For the text-containing cell, return its midpoint in (x, y) coordinate format. 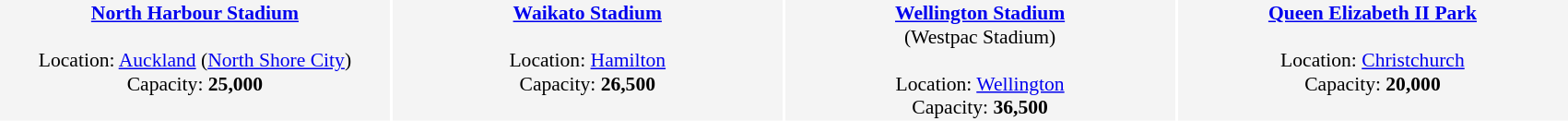
North Harbour StadiumLocation: Auckland (North Shore City) Capacity: 25,000 (195, 60)
Queen Elizabeth II ParkLocation: Christchurch Capacity: 20,000 (1373, 60)
Waikato StadiumLocation: Hamilton Capacity: 26,500 (588, 60)
Wellington Stadium(Westpac Stadium)Location: Wellington Capacity: 36,500 (981, 60)
